Pinpoint the cell where the given text exists, returning its [X, Y] midpoint coordinate. 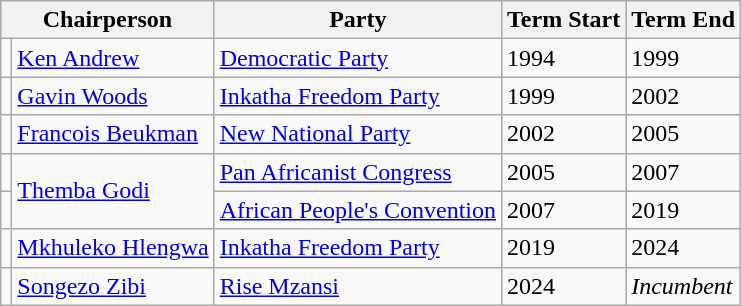
Themba Godi [113, 191]
Mkhuleko Hlengwa [113, 248]
New National Party [358, 134]
Term Start [564, 20]
Party [358, 20]
Ken Andrew [113, 58]
Gavin Woods [113, 96]
Incumbent [684, 286]
African People's Convention [358, 210]
Francois Beukman [113, 134]
Rise Mzansi [358, 286]
Term End [684, 20]
Songezo Zibi [113, 286]
Democratic Party [358, 58]
Pan Africanist Congress [358, 172]
Chairperson [108, 20]
1994 [564, 58]
